Provide the [x, y] coordinate of the cell's center where the given text is located.  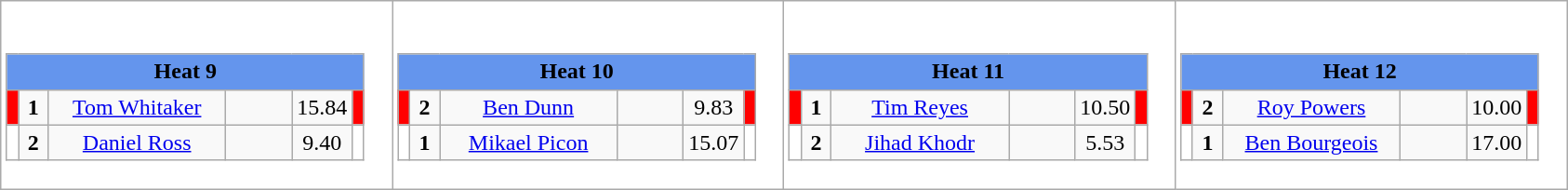
10.00 [1497, 107]
10.50 [1105, 107]
9.40 [322, 142]
Tim Reyes [921, 107]
9.83 [714, 107]
Ben Dunn [528, 107]
Heat 10 [577, 72]
Heat 9 [185, 72]
Tom Whitaker [138, 107]
15.07 [714, 142]
5.53 [1105, 142]
Heat 10 2 Ben Dunn 9.83 1 Mikael Picon 15.07 [588, 95]
Daniel Ross [138, 142]
Heat 12 2 Roy Powers 10.00 1 Ben Bourgeois 17.00 [1371, 95]
Heat 11 1 Tim Reyes 10.50 2 Jihad Khodr 5.53 [980, 95]
Roy Powers [1311, 107]
Heat 12 [1360, 72]
17.00 [1497, 142]
Heat 9 1 Tom Whitaker 15.84 2 Daniel Ross 9.40 [197, 95]
Heat 11 [968, 72]
Mikael Picon [528, 142]
Jihad Khodr [921, 142]
Ben Bourgeois [1311, 142]
15.84 [322, 107]
